Capture the cell that displays the provided text and extract its [x, y] central coordinate. 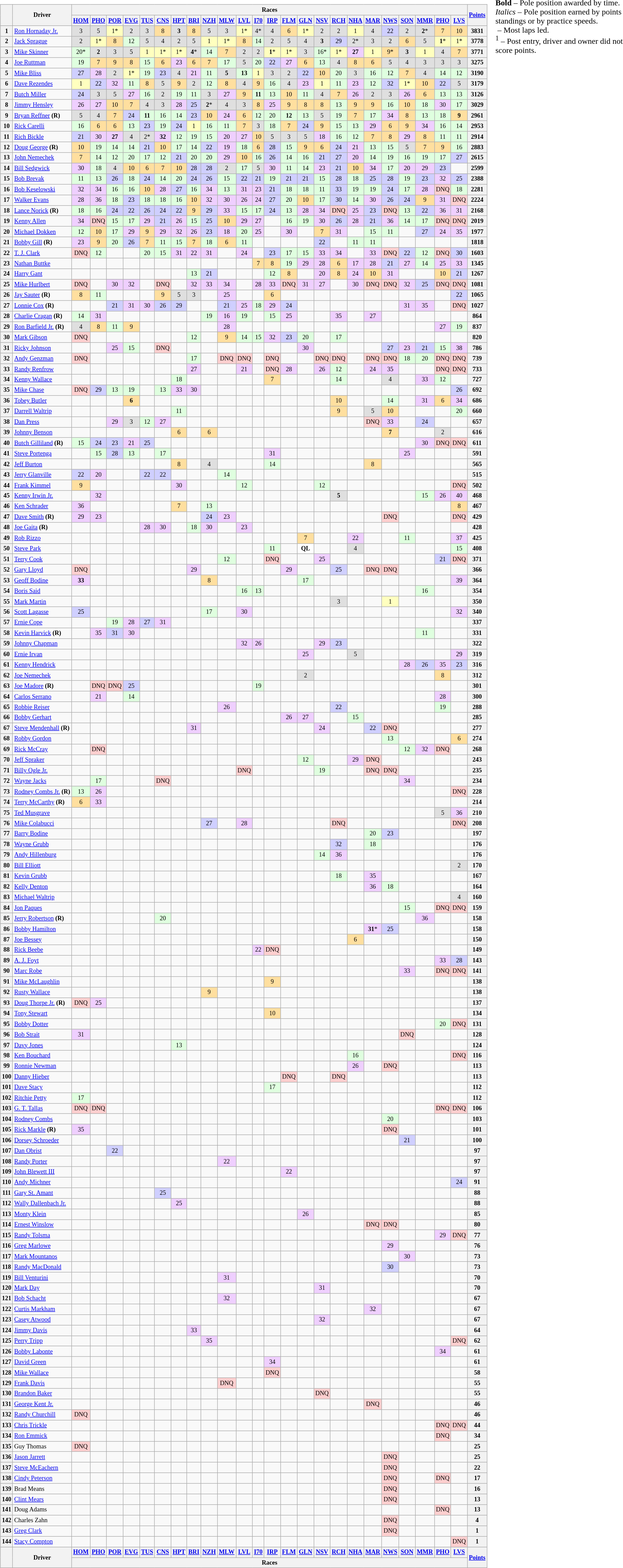
268 [477, 749]
Randy MacDonald [42, 1267]
3771 [477, 52]
104 [7, 1119]
74 [7, 802]
90 [7, 971]
Bobby Labonte [42, 1351]
63 [7, 686]
319 [477, 654]
Mike Bliss [42, 73]
Gary St. Amant [42, 1193]
Randy Porter [42, 1161]
660 [477, 411]
96 [7, 1035]
119 [7, 1277]
Dan Obrist [42, 1151]
66 [7, 717]
Ron Hornaday Jr. [42, 31]
99 [7, 1066]
Andy Michner [42, 1182]
Mike Skinner [42, 52]
QL [306, 548]
235 [477, 771]
139 [7, 1489]
364 [477, 580]
Dave Stacy [42, 1087]
T. J. Clark [42, 253]
Joe Nemechek [42, 675]
692 [477, 390]
Doug Thorpe Jr. (R) [42, 1003]
Ritchie Petty [42, 1098]
243 [477, 760]
Jerry Robertson (R) [42, 918]
2168 [477, 211]
Joe Gaita (R) [42, 527]
686 [477, 401]
Mark Gibson [42, 338]
135 [7, 1446]
Curtis Markham [42, 1309]
Kevin Harvick (R) [42, 633]
657 [477, 422]
122 [7, 1309]
Boris Said [42, 591]
Steve McEachern [42, 1467]
Kevin Grubb [42, 876]
Bob Brevak [42, 179]
129 [7, 1383]
616 [477, 433]
Greg Clark [42, 1531]
Kenny Allen [42, 221]
515 [477, 475]
Joe Madore (R) [42, 686]
Mike Colabucci [42, 823]
Tony Stewart [42, 1013]
159 [477, 907]
George Kent Jr. [42, 1404]
133 [7, 1426]
2953 [477, 126]
Stacy Compton [42, 1541]
Robby Gordon [42, 739]
322 [477, 643]
Wayne Jacks [42, 781]
Ernie Cope [42, 622]
65 [7, 707]
371 [477, 559]
Jerry Glanville [42, 475]
54 [7, 591]
786 [477, 348]
140 [7, 1499]
Johnny Chapman [42, 643]
285 [477, 717]
144 [7, 1541]
Randy Tolsma [42, 1235]
Tobey Butler [42, 401]
Monty Klein [42, 1214]
Jimmy Hensley [42, 105]
3190 [477, 73]
316 [477, 665]
102 [7, 1098]
Geoff Bodine [42, 580]
114 [7, 1225]
Greg Marlowe [42, 1246]
Chris Trickle [42, 1426]
Charles Zahn [42, 1521]
2388 [477, 179]
301 [477, 686]
108 [7, 1161]
53 [7, 580]
John Nemechek [42, 158]
Michael Waltrip [42, 897]
425 [477, 538]
89 [7, 961]
Wally Dallenbach Jr. [42, 1203]
Terry Cook [42, 559]
Harry Gant [42, 274]
2019 [477, 221]
82 [7, 887]
75 [7, 812]
Jimmy Davis [42, 1331]
1603 [477, 253]
87 [7, 939]
Ernest Winslow [42, 1225]
107 [7, 1151]
John Blewett III [42, 1172]
Bobby Gerhart [42, 717]
354 [477, 591]
Ken Bouchard [42, 1056]
Bob Schacht [42, 1299]
611 [477, 443]
565 [477, 464]
42 [7, 464]
79 [7, 855]
Frank Kimmel [42, 485]
170 [477, 866]
837 [477, 327]
3126 [477, 94]
Jay Sauter (R) [42, 295]
Mike Hurlbert [42, 284]
Bill Elliott [42, 866]
81 [7, 876]
Mark Day [42, 1288]
Bill Venturini [42, 1277]
120 [7, 1288]
408 [477, 548]
210 [477, 812]
Joe Bessey [42, 939]
16* [322, 52]
43 [7, 475]
277 [477, 728]
160 [477, 897]
Johnny Benson [42, 433]
739 [477, 358]
Rick McCray [42, 749]
Danny Hieber [42, 1077]
366 [477, 570]
132 [7, 1415]
Ron Emmick [42, 1436]
Dave Smith (R) [42, 517]
92 [7, 992]
Doug Adams [42, 1510]
Charlie Cragan (R) [42, 316]
49 [7, 538]
Barry Bodine [42, 834]
Randy Churchill [42, 1415]
109 [7, 1172]
136 [7, 1457]
Rick Beebe [42, 950]
31* [373, 929]
59 [7, 643]
Bill Sedgwick [42, 168]
Rick Markle (R) [42, 1130]
Rick Carelli [42, 126]
591 [477, 453]
41 [7, 453]
Ronnie Newman [42, 1066]
Perry Tripp [42, 1341]
9* [390, 52]
Mike Chase [42, 390]
Jeff Burton [42, 464]
A. J. Foyt [42, 961]
3831 [477, 31]
197 [477, 834]
467 [477, 507]
Lonnie Cox (R) [42, 306]
51 [7, 559]
Randy Renfrow [42, 369]
Ernie Irvan [42, 654]
428 [477, 527]
Mark Martin [42, 602]
Darrell Waltrip [42, 411]
167 [477, 876]
1065 [477, 295]
2883 [477, 147]
Kelly Denton [42, 887]
2281 [477, 189]
Steve Mendenhall (R) [42, 728]
Wayne Grubb [42, 844]
Rusty Wallace [42, 992]
117 [7, 1256]
727 [477, 379]
Cindy Peterson [42, 1478]
52 [7, 570]
Dan Press [42, 422]
Mike McLaughlin [42, 982]
Jeff Spraker [42, 760]
Ron Barfield Jr. (R) [42, 327]
115 [7, 1235]
126 [7, 1351]
Joe Ruttman [42, 63]
2615 [477, 158]
Marc Robe [42, 971]
Bob Keselowski [42, 189]
Scott Lagasse [42, 612]
David Green [42, 1362]
Butch Gilliland (R) [42, 443]
274 [477, 739]
Bryan Reffner (R) [42, 115]
288 [477, 707]
118 [7, 1267]
Jason Jarrett [42, 1457]
94 [7, 1013]
2224 [477, 200]
149 [477, 950]
69 [7, 749]
Davy Jones [42, 1045]
60 [7, 654]
2599 [477, 168]
Bobby Dotter [42, 1024]
Doug George (R) [42, 147]
429 [477, 517]
Kenny Irwin Jr. [42, 496]
733 [477, 369]
142 [7, 1521]
Ken Schrader [42, 507]
1267 [477, 274]
95 [7, 1024]
71 [7, 771]
Clint Mears [42, 1499]
84 [7, 907]
3778 [477, 42]
Steve Park [42, 548]
Walker Evans [42, 200]
502 [477, 485]
Mark Mountanos [42, 1256]
208 [477, 823]
3179 [477, 84]
Mike Wallace [42, 1372]
Terry McCarthy (R) [42, 802]
Dorsey Schroeder [42, 1140]
331 [477, 633]
312 [477, 675]
Brandon Baker [42, 1394]
83 [7, 897]
337 [477, 622]
1081 [477, 284]
300 [477, 697]
Gary Lloyd [42, 570]
Michael Dokken [42, 232]
Dave Rezendes [42, 84]
125 [7, 1341]
Andy Genzman [42, 358]
Bobby Gill (R) [42, 243]
Bob Strait [42, 1035]
56 [7, 612]
3029 [477, 105]
2914 [477, 137]
Ted Musgrave [42, 812]
1027 [477, 306]
Ricky Johnson [42, 348]
228 [477, 792]
864 [477, 316]
Rich Bickle [42, 137]
45 [7, 496]
1977 [477, 232]
234 [477, 781]
820 [477, 338]
68 [7, 739]
Brad Means [42, 1489]
Steve Portenga [42, 453]
Jon Paques [42, 907]
Kenny Hendrick [42, 665]
2961 [477, 115]
1345 [477, 263]
110 [7, 1182]
Lance Norick (R) [42, 211]
121 [7, 1299]
111 [7, 1193]
78 [7, 844]
123 [7, 1320]
86 [7, 929]
20* [81, 52]
3275 [477, 63]
1818 [477, 243]
50 [7, 548]
Butch Miller [42, 94]
Jack Sprague [42, 42]
Kenny Wallace [42, 379]
130 [7, 1394]
48 [7, 527]
Andy Hillenburg [42, 855]
57 [7, 622]
Bobby Hamilton [42, 929]
150 [477, 939]
98 [7, 1056]
Casey Atwood [42, 1320]
Nathan Buttke [42, 263]
Robbie Reiser [42, 707]
Guy Thomas [42, 1446]
214 [477, 802]
340 [477, 612]
Rodney Combs [42, 1119]
G. T. Tallas [42, 1108]
93 [7, 1003]
Frank Davis [42, 1383]
127 [7, 1362]
350 [477, 602]
105 [7, 1130]
468 [477, 496]
Rob Rizzo [42, 538]
Billy Ogle Jr. [42, 771]
47 [7, 517]
Rodney Combs Jr. (R) [42, 792]
72 [7, 781]
164 [477, 887]
Carlos Serrano [42, 697]
